Extract the (X, Y) coordinate from the center of the cell holding the provided text.  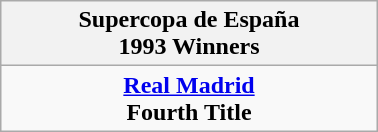
Real MadridFourth Title (189, 98)
Supercopa de España 1993 Winners (189, 34)
